Detect which cell encompasses the target text, then output its [x, y] center coordinate. 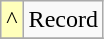
Record [63, 20]
^ [12, 20]
